Extract the [x, y] coordinate from the center of the cell holding the provided text.  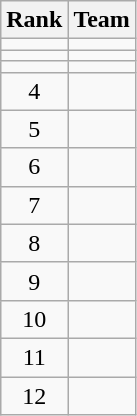
Team [102, 20]
6 [34, 167]
7 [34, 205]
4 [34, 91]
Rank [34, 20]
11 [34, 357]
8 [34, 243]
5 [34, 129]
12 [34, 395]
10 [34, 319]
9 [34, 281]
